Return [X, Y] of the center of cell containing provided text 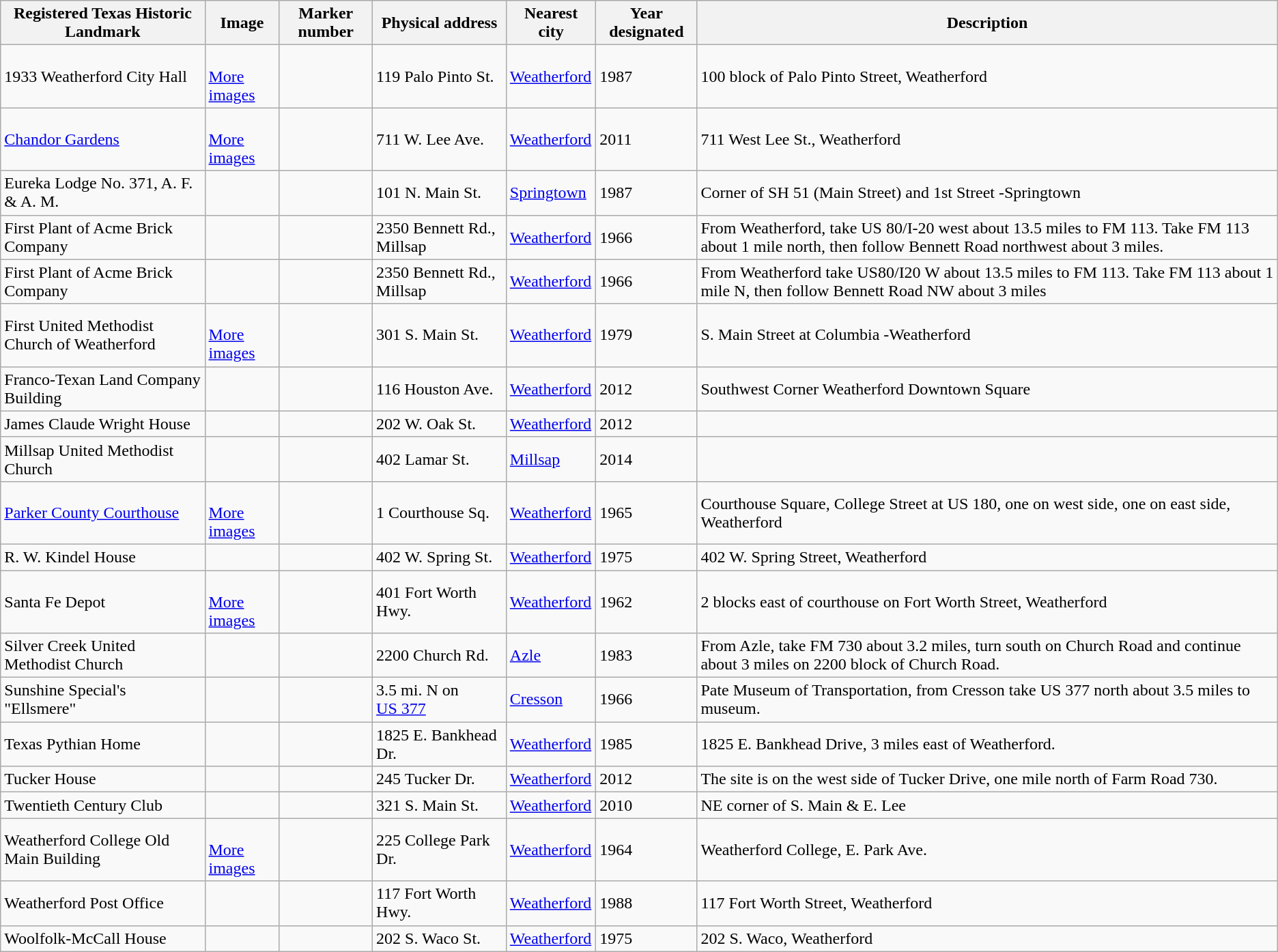
Weatherford College, E. Park Ave. [987, 850]
1988 [647, 904]
Woolfolk-McCall House [102, 938]
1983 [647, 655]
Physical address [440, 23]
245 Tucker Dr. [440, 779]
1964 [647, 850]
711 W. Lee Ave. [440, 139]
711 West Lee St., Weatherford [987, 139]
The site is on the west side of Tucker Drive, one mile north of Farm Road 730. [987, 779]
301 S. Main St. [440, 335]
100 block of Palo Pinto Street, Weatherford [987, 76]
Weatherford Post Office [102, 904]
Pate Museum of Transportation, from Cresson take US 377 north about 3.5 miles to museum. [987, 700]
402 W. Spring Street, Weatherford [987, 557]
S. Main Street at Columbia -Weatherford [987, 335]
3.5 mi. N on US 377 [440, 700]
Franco-Texan Land Company Building [102, 389]
202 W. Oak St. [440, 424]
202 S. Waco, Weatherford [987, 938]
116 Houston Ave. [440, 389]
101 N. Main St. [440, 192]
From Azle, take FM 730 about 3.2 miles, turn south on Church Road and continue about 3 miles on 2200 block of Church Road. [987, 655]
Image [242, 23]
From Weatherford take US80/I20 W about 13.5 miles to FM 113. Take FM 113 about 1 mile N, then follow Bennett Road NW about 3 miles [987, 281]
First United Methodist Church of Weatherford [102, 335]
Twentieth Century Club [102, 805]
1979 [647, 335]
Chandor Gardens [102, 139]
NE corner of S. Main & E. Lee [987, 805]
1825 E. Bankhead Dr. [440, 744]
117 Fort Worth Hwy. [440, 904]
Corner of SH 51 (Main Street) and 1st Street -Springtown [987, 192]
202 S. Waco St. [440, 938]
R. W. Kindel House [102, 557]
Sunshine Special's "Ellsmere" [102, 700]
Tucker House [102, 779]
Weatherford College Old Main Building [102, 850]
1933 Weatherford City Hall [102, 76]
Texas Pythian Home [102, 744]
Parker County Courthouse [102, 513]
1985 [647, 744]
2014 [647, 459]
Southwest Corner Weatherford Downtown Square [987, 389]
401 Fort Worth Hwy. [440, 602]
117 Fort Worth Street, Weatherford [987, 904]
Registered Texas Historic Landmark [102, 23]
402 Lamar St. [440, 459]
Silver Creek United Methodist Church [102, 655]
1825 E. Bankhead Drive, 3 miles east of Weatherford. [987, 744]
1965 [647, 513]
Azle [551, 655]
James Claude Wright House [102, 424]
119 Palo Pinto St. [440, 76]
2010 [647, 805]
Description [987, 23]
2200 Church Rd. [440, 655]
Millsap [551, 459]
Springtown [551, 192]
Year designated [647, 23]
From Weatherford, take US 80/I-20 west about 13.5 miles to FM 113. Take FM 113 about 1 mile north, then follow Bennett Road northwest about 3 miles. [987, 237]
2 blocks east of courthouse on Fort Worth Street, Weatherford [987, 602]
Cresson [551, 700]
1 Courthouse Sq. [440, 513]
1962 [647, 602]
Courthouse Square, College Street at US 180, one on west side, one on east side, Weatherford [987, 513]
Nearest city [551, 23]
Santa Fe Depot [102, 602]
Eureka Lodge No. 371, A. F. & A. M. [102, 192]
Marker number [326, 23]
2011 [647, 139]
225 College Park Dr. [440, 850]
321 S. Main St. [440, 805]
402 W. Spring St. [440, 557]
Millsap United Methodist Church [102, 459]
